Return the [x, y] coordinate for the center point of the cell that contains the specified text.  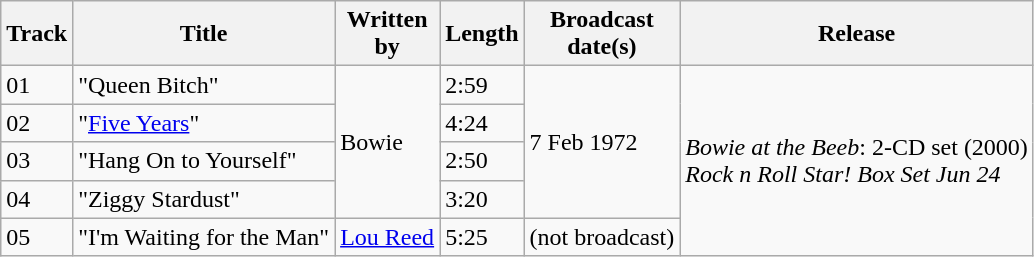
Bowie [388, 142]
Track [37, 34]
7 Feb 1972 [602, 142]
Lou Reed [388, 237]
02 [37, 123]
"Hang On to Yourself" [204, 161]
2:59 [482, 85]
"Five Years" [204, 123]
5:25 [482, 237]
"Ziggy Stardust" [204, 199]
Written by [388, 34]
4:24 [482, 123]
Release [857, 34]
03 [37, 161]
2:50 [482, 161]
Bowie at the Beeb: 2-CD set (2000)Rock n Roll Star! Box Set Jun 24 [857, 161]
Length [482, 34]
"I'm Waiting for the Man" [204, 237]
Title [204, 34]
3:20 [482, 199]
(not broadcast) [602, 237]
Broadcast date(s) [602, 34]
"Queen Bitch" [204, 85]
05 [37, 237]
01 [37, 85]
04 [37, 199]
